Output the [X, Y] coordinate of the center of the cell containing the given text.  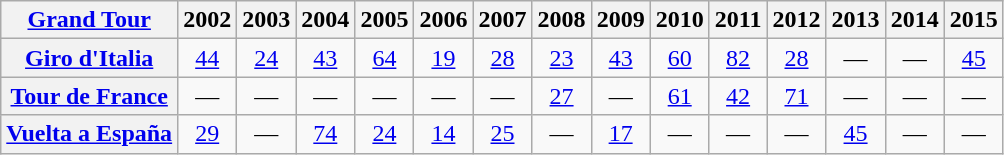
2012 [796, 20]
2011 [738, 20]
Grand Tour [90, 20]
82 [738, 58]
29 [208, 134]
61 [680, 96]
2007 [502, 20]
2015 [974, 20]
2009 [620, 20]
71 [796, 96]
2005 [384, 20]
2006 [444, 20]
Giro d'Italia [90, 58]
2008 [562, 20]
19 [444, 58]
44 [208, 58]
2013 [856, 20]
64 [384, 58]
2014 [914, 20]
27 [562, 96]
74 [326, 134]
60 [680, 58]
17 [620, 134]
2002 [208, 20]
Vuelta a España [90, 134]
Tour de France [90, 96]
25 [502, 134]
2010 [680, 20]
2003 [266, 20]
42 [738, 96]
2004 [326, 20]
23 [562, 58]
14 [444, 134]
